Pinpoint the cell where the given text exists, returning its (x, y) midpoint coordinate. 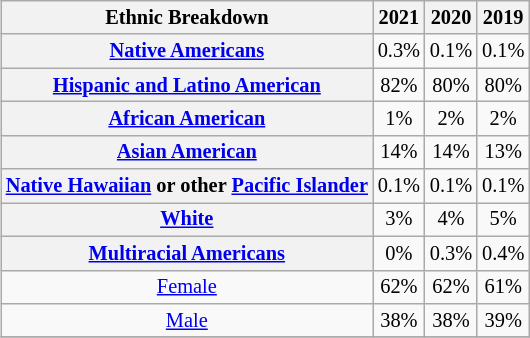
Ethnic Breakdown (187, 18)
61% (503, 287)
White (187, 220)
Native Hawaiian or other Pacific Islander (187, 186)
2020 (451, 18)
Male (187, 321)
African American (187, 119)
Native Americans (187, 51)
2021 (399, 18)
82% (399, 85)
39% (503, 321)
Asian American (187, 152)
3% (399, 220)
2019 (503, 18)
Female (187, 287)
4% (451, 220)
13% (503, 152)
Hispanic and Latino American (187, 85)
Multiracial Americans (187, 253)
1% (399, 119)
0.4% (503, 253)
5% (503, 220)
0% (399, 253)
